Provide the (x, y) coordinate of the cell's center where the given text is located.  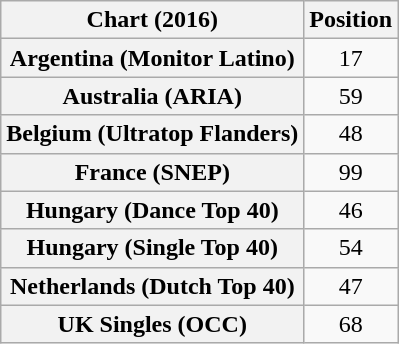
68 (351, 324)
Netherlands (Dutch Top 40) (152, 286)
54 (351, 248)
Hungary (Dance Top 40) (152, 210)
France (SNEP) (152, 172)
47 (351, 286)
Belgium (Ultratop Flanders) (152, 134)
48 (351, 134)
99 (351, 172)
Australia (ARIA) (152, 96)
Hungary (Single Top 40) (152, 248)
17 (351, 58)
Position (351, 20)
59 (351, 96)
Argentina (Monitor Latino) (152, 58)
UK Singles (OCC) (152, 324)
Chart (2016) (152, 20)
46 (351, 210)
